Output the (X, Y) coordinate of the center of the cell containing the given text.  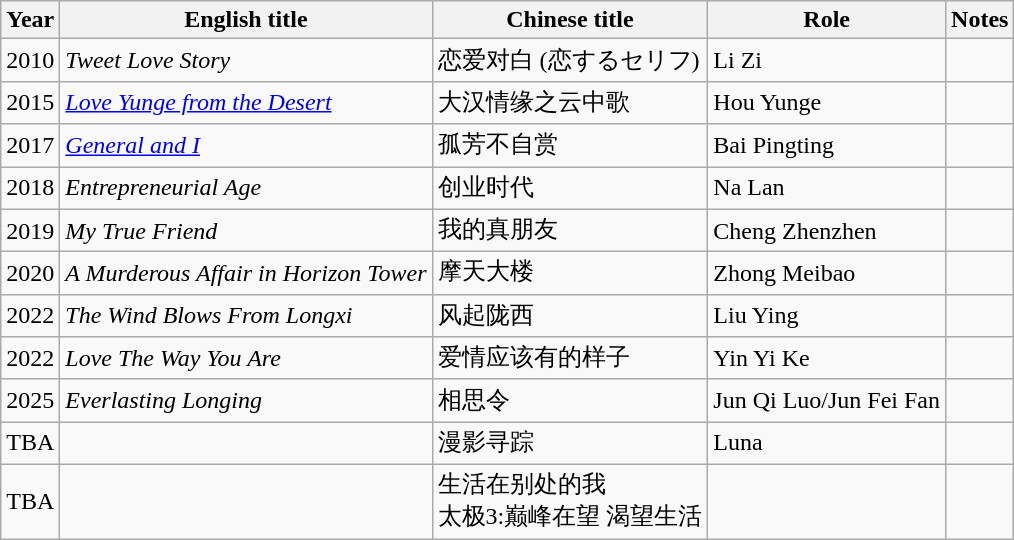
Liu Ying (827, 316)
恋爱对白 (恋するセリフ) (570, 60)
摩天大楼 (570, 274)
Love Yunge from the Desert (246, 102)
2015 (30, 102)
Entrepreneurial Age (246, 188)
漫影寻踪 (570, 444)
Cheng Zhenzhen (827, 230)
Luna (827, 444)
爱情应该有的样子 (570, 358)
我的真朋友 (570, 230)
Love The Way You Are (246, 358)
Everlasting Longing (246, 400)
English title (246, 20)
A Murderous Affair in Horizon Tower (246, 274)
General and I (246, 146)
Notes (980, 20)
Zhong Meibao (827, 274)
Hou Yunge (827, 102)
The Wind Blows From Longxi (246, 316)
2017 (30, 146)
大汉情缘之云中歌 (570, 102)
Year (30, 20)
Bai Pingting (827, 146)
Yin Yi Ke (827, 358)
2025 (30, 400)
Na Lan (827, 188)
Tweet Love Story (246, 60)
2020 (30, 274)
2019 (30, 230)
Jun Qi Luo/Jun Fei Fan (827, 400)
创业时代 (570, 188)
孤芳不自赏 (570, 146)
2010 (30, 60)
Chinese title (570, 20)
Role (827, 20)
My True Friend (246, 230)
相思令 (570, 400)
Li Zi (827, 60)
风起陇西 (570, 316)
2018 (30, 188)
生活在别处的我太极3:巅峰在望 渴望生活 (570, 501)
